Return the (X, Y) coordinate for the center point of the cell that contains the specified text.  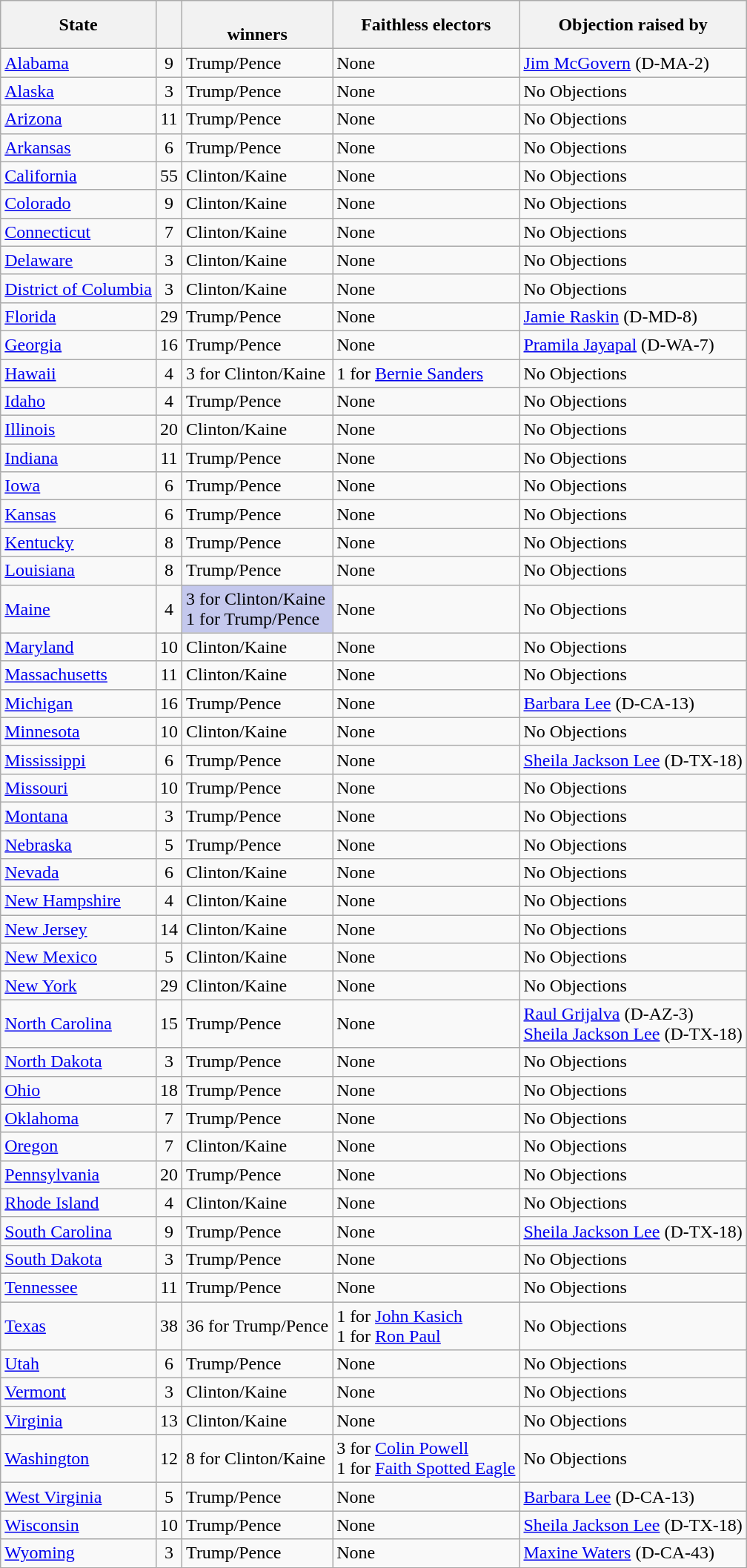
Connecticut (79, 232)
Jim McGovern (D-MA-2) (633, 63)
Massachusetts (79, 675)
Arkansas (79, 147)
Pennsylvania (79, 1175)
55 (169, 176)
1 for John Kasich1 for Ron Paul (426, 1325)
Minnesota (79, 731)
Missouri (79, 788)
14 (169, 929)
Maryland (79, 647)
Washington (79, 1458)
State (79, 25)
Michigan (79, 703)
Wisconsin (79, 1525)
38 (169, 1325)
Raul Grijalva (D-AZ-3)Sheila Jackson Lee (D-TX-18) (633, 1024)
Illinois (79, 430)
Maine (79, 609)
Texas (79, 1325)
Objection raised by (633, 25)
South Dakota (79, 1259)
Jamie Raskin (D-MD-8) (633, 316)
Kansas (79, 514)
15 (169, 1024)
Indiana (79, 458)
Vermont (79, 1392)
3 for Clinton/Kaine (258, 373)
Mississippi (79, 760)
18 (169, 1090)
New Mexico (79, 957)
Arizona (79, 119)
Iowa (79, 486)
Idaho (79, 402)
District of Columbia (79, 288)
Ohio (79, 1090)
Alabama (79, 63)
Maxine Waters (D-CA-43) (633, 1553)
Montana (79, 816)
Rhode Island (79, 1203)
Faithless electors (426, 25)
3 for Clinton/Kaine1 for Trump/Pence (258, 609)
Utah (79, 1364)
Florida (79, 316)
Oklahoma (79, 1118)
36 for Trump/Pence (258, 1325)
Louisiana (79, 571)
8 for Clinton/Kaine (258, 1458)
New Hampshire (79, 901)
Virginia (79, 1421)
West Virginia (79, 1497)
1 for Bernie Sanders (426, 373)
winners (258, 25)
South Carolina (79, 1231)
Wyoming (79, 1553)
Pramila Jayapal (D-WA-7) (633, 345)
Nevada (79, 873)
Oregon (79, 1146)
Kentucky (79, 542)
North Dakota (79, 1062)
12 (169, 1458)
New York (79, 986)
3 for Colin Powell1 for Faith Spotted Eagle (426, 1458)
Alaska (79, 91)
California (79, 176)
Colorado (79, 204)
North Carolina (79, 1024)
Hawaii (79, 373)
Nebraska (79, 844)
Tennessee (79, 1287)
New Jersey (79, 929)
Georgia (79, 345)
13 (169, 1421)
Delaware (79, 260)
